Output the [x, y] coordinate of the center of the cell containing the given text.  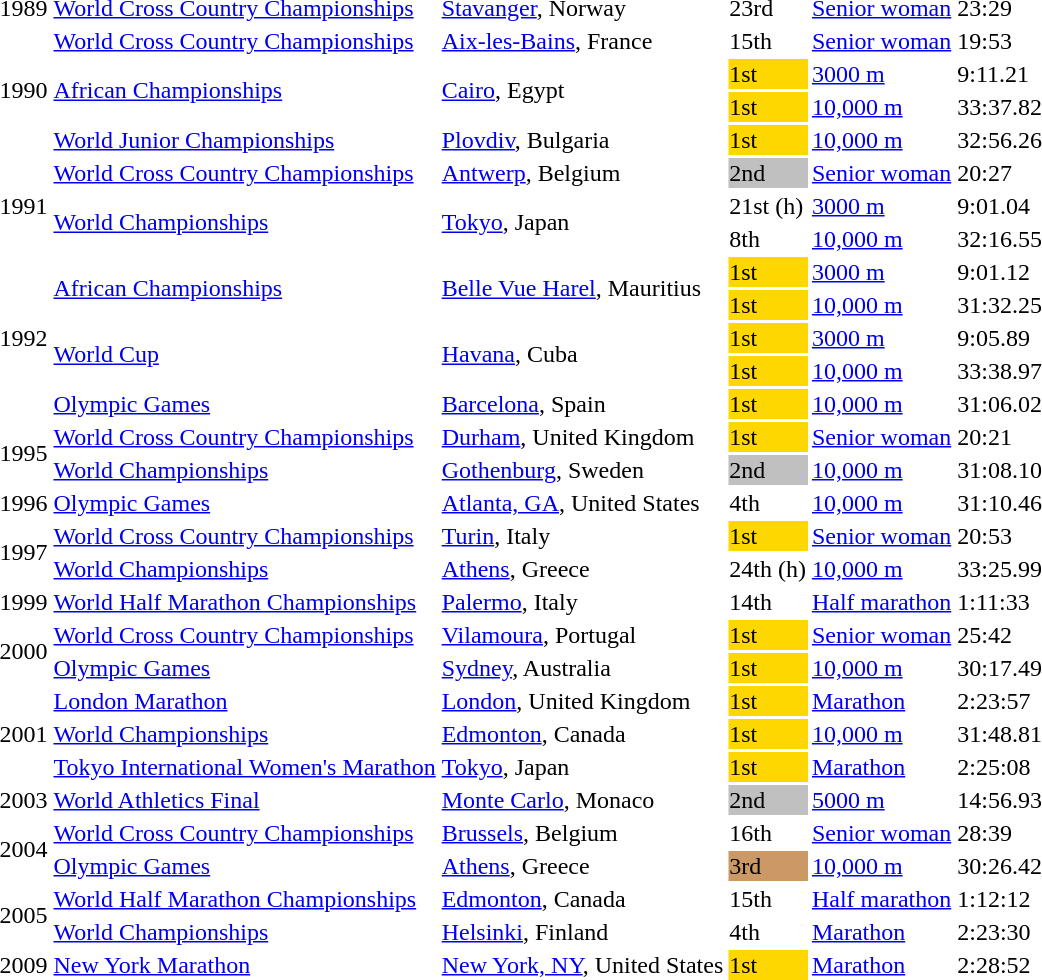
24th (h) [768, 569]
Belle Vue Harel, Mauritius [582, 288]
Atlanta, GA, United States [582, 503]
14th [768, 602]
Tokyo International Women's Marathon [244, 767]
London Marathon [244, 701]
World Cup [244, 354]
Brussels, Belgium [582, 833]
New York Marathon [244, 965]
3rd [768, 866]
Aix-les-Bains, France [582, 41]
Monte Carlo, Monaco [582, 800]
Havana, Cuba [582, 354]
Palermo, Italy [582, 602]
Helsinki, Finland [582, 932]
Turin, Italy [582, 536]
Cairo, Egypt [582, 90]
Vilamoura, Portugal [582, 635]
Barcelona, Spain [582, 404]
16th [768, 833]
Antwerp, Belgium [582, 173]
World Athletics Final [244, 800]
London, United Kingdom [582, 701]
Plovdiv, Bulgaria [582, 140]
Gothenburg, Sweden [582, 470]
5000 m [881, 800]
Durham, United Kingdom [582, 437]
World Junior Championships [244, 140]
New York, NY, United States [582, 965]
21st (h) [768, 206]
8th [768, 239]
Sydney, Australia [582, 668]
